Return the (X, Y) coordinate for the center point of the cell that contains the specified text.  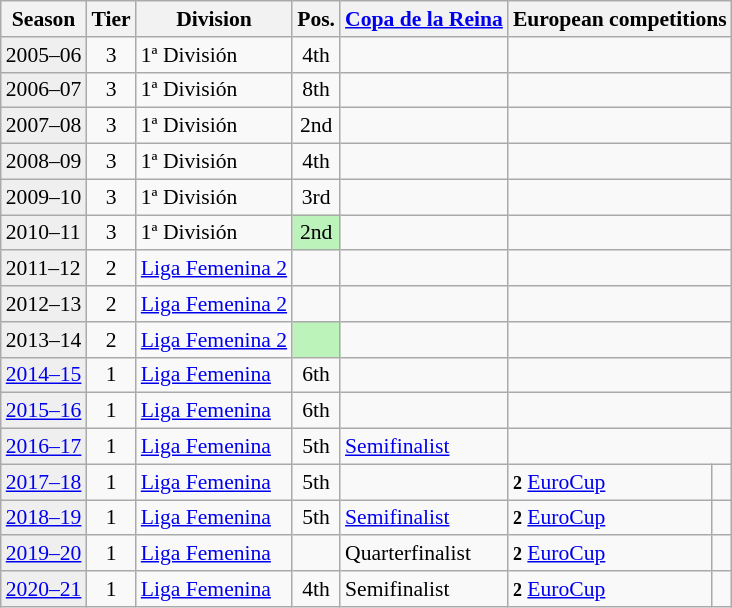
2019–20 (44, 554)
8th (316, 90)
Season (44, 19)
2005–06 (44, 55)
2006–07 (44, 90)
2017–18 (44, 482)
3rd (316, 197)
Pos. (316, 19)
Copa de la Reina (424, 19)
Division (214, 19)
2010–11 (44, 233)
2007–08 (44, 126)
2012–13 (44, 304)
2014–15 (44, 375)
2013–14 (44, 340)
2016–17 (44, 447)
Tier (110, 19)
2015–16 (44, 411)
2011–12 (44, 269)
2008–09 (44, 162)
Quarterfinalist (424, 554)
European competitions (620, 19)
2009–10 (44, 197)
2020–21 (44, 589)
2018–19 (44, 518)
